Locate the cell with the specified text and output its [x, y] center coordinate. 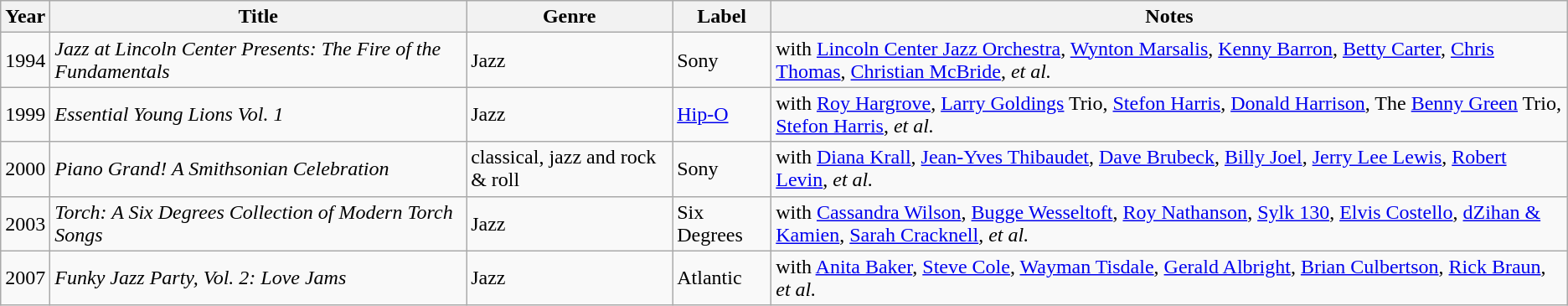
Title [258, 17]
with Cassandra Wilson, Bugge Wesseltoft, Roy Nathanson, Sylk 130, Elvis Costello, dZihan & Kamien, Sarah Cracknell, et al. [1169, 223]
with Anita Baker, Steve Cole, Wayman Tisdale, Gerald Albright, Brian Culbertson, Rick Braun, et al. [1169, 278]
Genre [570, 17]
Jazz at Lincoln Center Presents: The Fire of the Fundamentals [258, 60]
Label [722, 17]
2000 [25, 169]
Torch: A Six Degrees Collection of Modern Torch Songs [258, 223]
2003 [25, 223]
2007 [25, 278]
Six Degrees [722, 223]
with Diana Krall, Jean-Yves Thibaudet, Dave Brubeck, Billy Joel, Jerry Lee Lewis, Robert Levin, et al. [1169, 169]
with Lincoln Center Jazz Orchestra, Wynton Marsalis, Kenny Barron, Betty Carter, Chris Thomas, Christian McBride, et al. [1169, 60]
Notes [1169, 17]
1994 [25, 60]
Hip-O [722, 114]
with Roy Hargrove, Larry Goldings Trio, Stefon Harris, Donald Harrison, The Benny Green Trio, Stefon Harris, et al. [1169, 114]
Essential Young Lions Vol. 1 [258, 114]
Atlantic [722, 278]
1999 [25, 114]
Funky Jazz Party, Vol. 2: Love Jams [258, 278]
classical, jazz and rock & roll [570, 169]
Piano Grand! A Smithsonian Celebration [258, 169]
Year [25, 17]
